Find where the given text appears and provide that cell's center as (X, Y) coordinate. 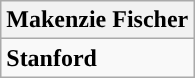
Stanford (98, 58)
Makenzie Fischer (98, 20)
